Detect which cell encompasses the target text, then output its (X, Y) center coordinate. 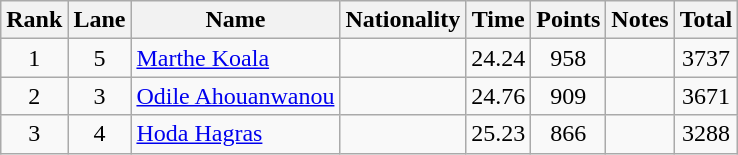
Total (706, 20)
Rank (34, 20)
866 (568, 134)
Odile Ahouanwanou (236, 96)
Notes (640, 20)
5 (100, 58)
3671 (706, 96)
Points (568, 20)
Marthe Koala (236, 58)
Name (236, 20)
Hoda Hagras (236, 134)
Nationality (403, 20)
4 (100, 134)
2 (34, 96)
909 (568, 96)
24.24 (498, 58)
25.23 (498, 134)
Time (498, 20)
Lane (100, 20)
3288 (706, 134)
3737 (706, 58)
1 (34, 58)
24.76 (498, 96)
958 (568, 58)
